Pinpoint the cell where the given text exists, returning its [x, y] midpoint coordinate. 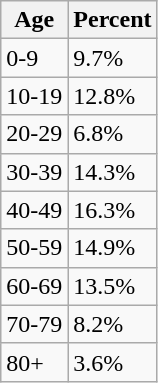
16.3% [112, 210]
70-79 [34, 324]
3.6% [112, 362]
0-9 [34, 58]
60-69 [34, 286]
12.8% [112, 96]
14.3% [112, 172]
Age [34, 20]
13.5% [112, 286]
80+ [34, 362]
20-29 [34, 134]
9.7% [112, 58]
50-59 [34, 248]
14.9% [112, 248]
30-39 [34, 172]
6.8% [112, 134]
40-49 [34, 210]
8.2% [112, 324]
Percent [112, 20]
10-19 [34, 96]
